Return the [X, Y] coordinate for the center point of the cell that contains the specified text.  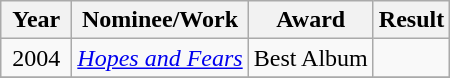
Hopes and Fears [160, 58]
Nominee/Work [160, 20]
Award [310, 20]
Year [36, 20]
Best Album [310, 58]
Result [411, 20]
2004 [36, 58]
